Return the (X, Y) coordinate for the center point of the cell that contains the specified text.  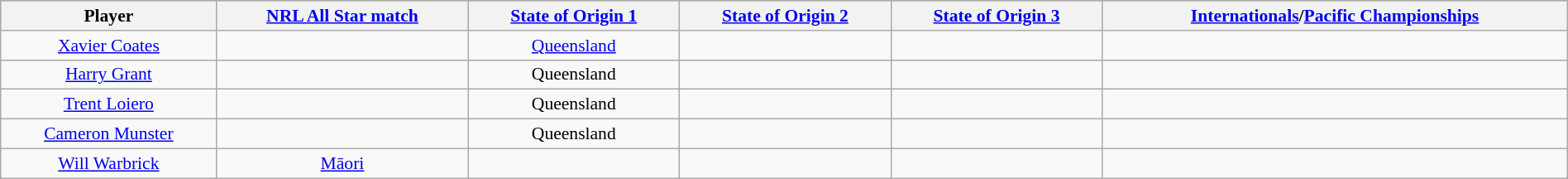
Player (109, 16)
Xavier Coates (109, 46)
Internationals/Pacific Championships (1335, 16)
Cameron Munster (109, 134)
Will Warbrick (109, 163)
State of Origin 2 (786, 16)
NRL All Star match (342, 16)
Harry Grant (109, 75)
Māori (342, 163)
Trent Loiero (109, 104)
State of Origin 3 (997, 16)
State of Origin 1 (574, 16)
